Find where the given text appears and provide that cell's center as [X, Y] coordinate. 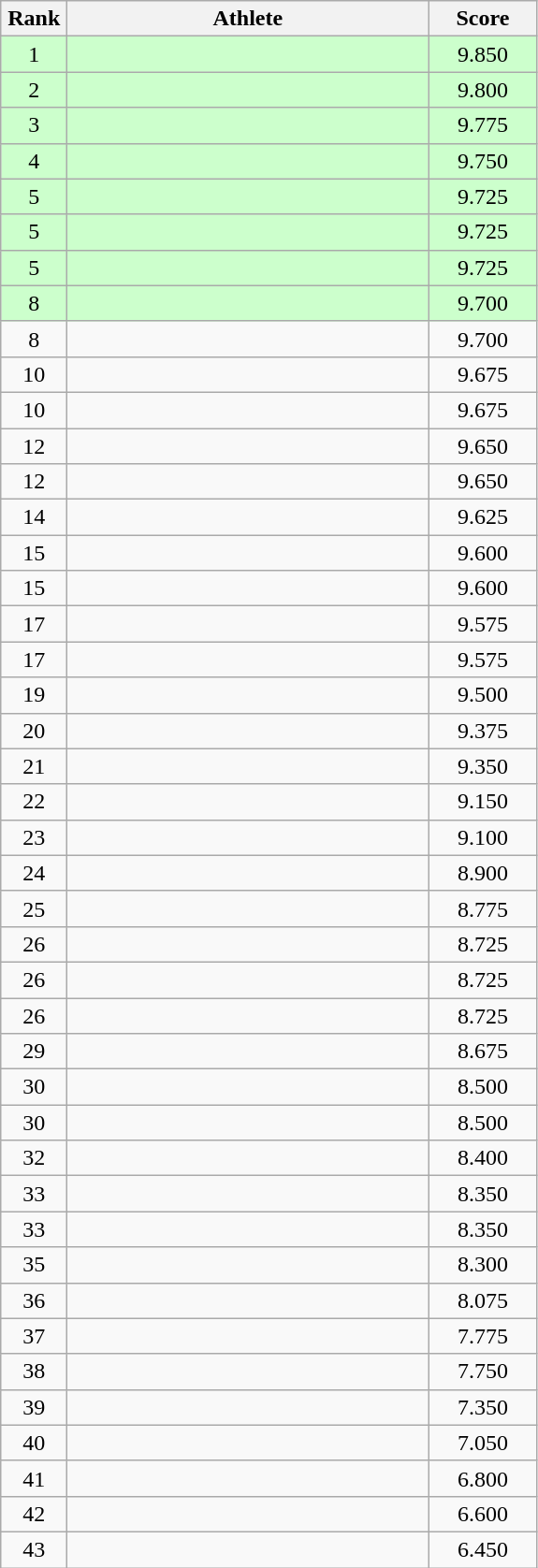
8.300 [483, 1265]
14 [34, 517]
1 [34, 54]
37 [34, 1336]
21 [34, 766]
35 [34, 1265]
7.350 [483, 1407]
9.500 [483, 695]
Rank [34, 19]
9.625 [483, 517]
Score [483, 19]
9.150 [483, 802]
32 [34, 1158]
7.775 [483, 1336]
9.775 [483, 125]
4 [34, 161]
3 [34, 125]
38 [34, 1372]
19 [34, 695]
42 [34, 1514]
39 [34, 1407]
6.800 [483, 1478]
Athlete [248, 19]
9.850 [483, 54]
8.400 [483, 1158]
6.600 [483, 1514]
29 [34, 1052]
7.050 [483, 1443]
22 [34, 802]
41 [34, 1478]
43 [34, 1549]
8.900 [483, 873]
9.750 [483, 161]
9.375 [483, 731]
8.075 [483, 1300]
2 [34, 90]
6.450 [483, 1549]
40 [34, 1443]
7.750 [483, 1372]
23 [34, 837]
25 [34, 908]
20 [34, 731]
9.350 [483, 766]
24 [34, 873]
8.775 [483, 908]
9.800 [483, 90]
9.100 [483, 837]
8.675 [483, 1052]
36 [34, 1300]
